Search for the cell housing the specified text and yield its [x, y] center coordinate. 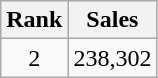
Rank [34, 20]
Sales [112, 20]
2 [34, 58]
238,302 [112, 58]
